Find where the given text appears and provide that cell's center as [X, Y] coordinate. 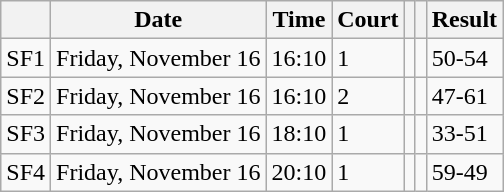
Result [464, 20]
SF1 [26, 58]
Date [158, 20]
33-51 [464, 134]
SF2 [26, 96]
Time [299, 20]
SF4 [26, 172]
47-61 [464, 96]
59-49 [464, 172]
18:10 [299, 134]
SF3 [26, 134]
20:10 [299, 172]
Court [368, 20]
2 [368, 96]
50-54 [464, 58]
